From the cell containing the given text, extract its center point as (X, Y) coordinate. 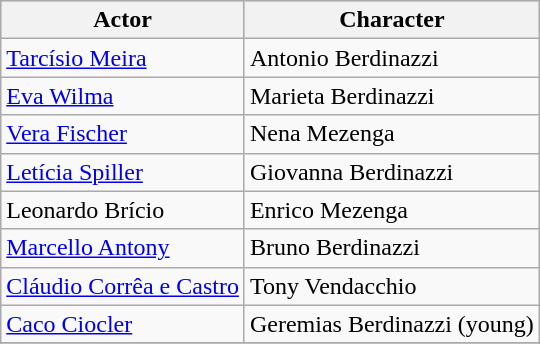
Antonio Berdinazzi (392, 58)
Enrico Mezenga (392, 210)
Letícia Spiller (123, 172)
Giovanna Berdinazzi (392, 172)
Nena Mezenga (392, 134)
Eva Wilma (123, 96)
Actor (123, 20)
Vera Fischer (123, 134)
Leonardo Brício (123, 210)
Caco Ciocler (123, 324)
Cláudio Corrêa e Castro (123, 286)
Geremias Berdinazzi (young) (392, 324)
Bruno Berdinazzi (392, 248)
Character (392, 20)
Marieta Berdinazzi (392, 96)
Tony Vendacchio (392, 286)
Tarcísio Meira (123, 58)
Marcello Antony (123, 248)
